Output the (X, Y) coordinate of the center of the cell containing the given text.  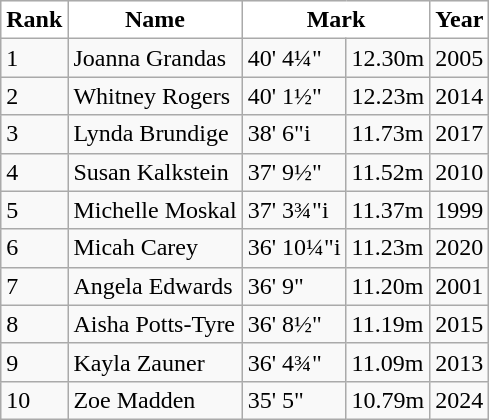
5 (34, 210)
2001 (460, 286)
11.52m (388, 172)
38' 6"i (294, 134)
37' 9½" (294, 172)
11.09m (388, 362)
11.73m (388, 134)
36' 4¾" (294, 362)
36' 9" (294, 286)
2014 (460, 96)
4 (34, 172)
Susan Kalkstein (155, 172)
Mark (336, 20)
10 (34, 400)
36' 8½" (294, 324)
12.23m (388, 96)
11.19m (388, 324)
Name (155, 20)
11.20m (388, 286)
1999 (460, 210)
Micah Carey (155, 248)
1 (34, 58)
Michelle Moskal (155, 210)
Aisha Potts-Tyre (155, 324)
2013 (460, 362)
Kayla Zauner (155, 362)
2017 (460, 134)
2 (34, 96)
35' 5" (294, 400)
2005 (460, 58)
11.23m (388, 248)
Year (460, 20)
12.30m (388, 58)
8 (34, 324)
Angela Edwards (155, 286)
40' 4¼" (294, 58)
3 (34, 134)
Whitney Rogers (155, 96)
10.79m (388, 400)
7 (34, 286)
40' 1½" (294, 96)
Lynda Brundige (155, 134)
2024 (460, 400)
Zoe Madden (155, 400)
11.37m (388, 210)
37' 3¾"i (294, 210)
Joanna Grandas (155, 58)
36' 10¼"i (294, 248)
2010 (460, 172)
2020 (460, 248)
Rank (34, 20)
6 (34, 248)
9 (34, 362)
2015 (460, 324)
